Pinpoint the cell where the given text exists, returning its (X, Y) midpoint coordinate. 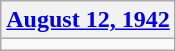
August 12, 1942 (88, 20)
